Identify which cell holds the provided text, then report its (X, Y) central coordinate. 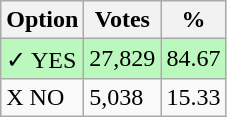
Votes (122, 20)
84.67 (194, 59)
✓ YES (42, 59)
15.33 (194, 97)
27,829 (122, 59)
5,038 (122, 97)
X NO (42, 97)
% (194, 20)
Option (42, 20)
